Find where the given text appears and provide that cell's center as (x, y) coordinate. 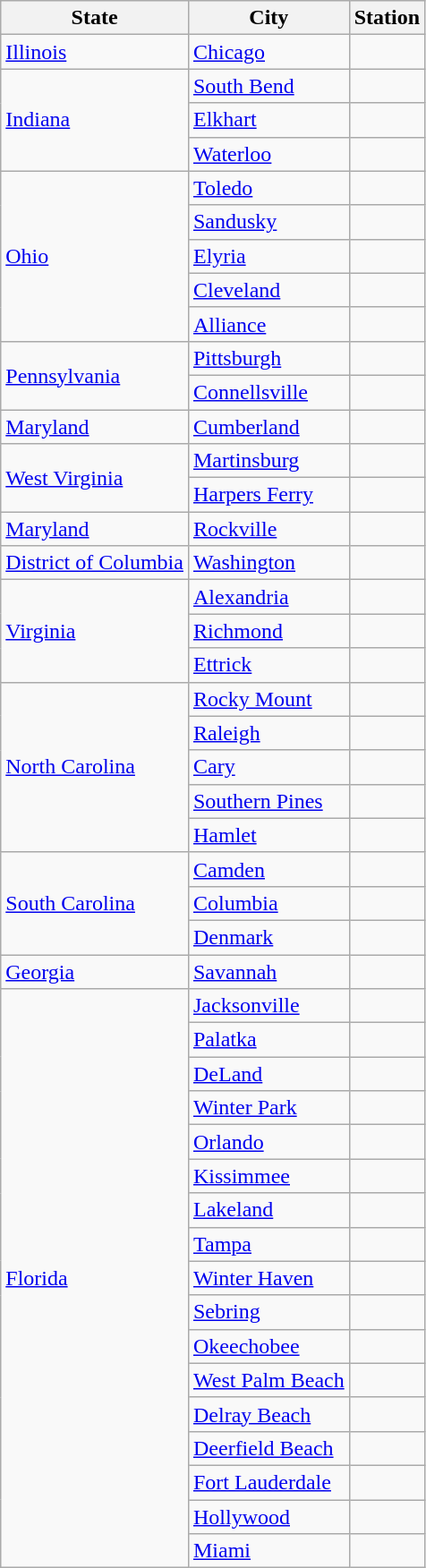
Miami (268, 1551)
Rocky Mount (268, 699)
Hollywood (268, 1517)
Elkhart (268, 120)
South Carolina (95, 903)
DeLand (268, 1074)
Ohio (95, 256)
Palatka (268, 1040)
Cary (268, 767)
District of Columbia (95, 563)
Ettrick (268, 665)
Alliance (268, 324)
Hamlet (268, 835)
Toledo (268, 188)
Waterloo (268, 154)
Winter Park (268, 1108)
Orlando (268, 1142)
Denmark (268, 937)
Winter Haven (268, 1278)
Camden (268, 869)
North Carolina (95, 767)
Okeechobee (268, 1346)
Sandusky (268, 222)
Columbia (268, 903)
West Virginia (95, 478)
Florida (95, 1278)
Jacksonville (268, 1006)
Rockville (268, 529)
Harpers Ferry (268, 495)
Georgia (95, 971)
Pittsburgh (268, 358)
Fort Lauderdale (268, 1482)
South Bend (268, 86)
Virginia (95, 631)
City (268, 18)
Southern Pines (268, 801)
Kissimmee (268, 1176)
Lakeland (268, 1210)
Raleigh (268, 733)
West Palm Beach (268, 1380)
Tampa (268, 1244)
Savannah (268, 971)
Indiana (95, 120)
Sebring (268, 1312)
Cleveland (268, 290)
Pennsylvania (95, 375)
Washington (268, 563)
Illinois (95, 52)
Deerfield Beach (268, 1448)
Station (387, 18)
Delray Beach (268, 1414)
Cumberland (268, 427)
Connellsville (268, 392)
Martinsburg (268, 461)
Elyria (268, 256)
Chicago (268, 52)
State (95, 18)
Alexandria (268, 597)
Richmond (268, 631)
